Output the [x, y] coordinate of the center of the cell containing the given text.  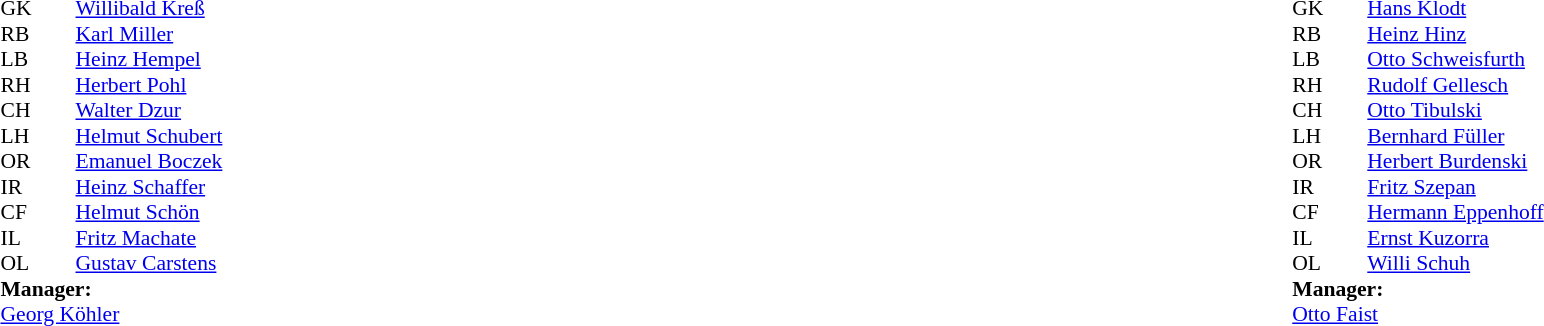
Emanuel Boczek [150, 161]
Helmut Schön [150, 213]
Ernst Kuzorra [1455, 238]
Rudolf Gellesch [1455, 85]
Otto Tibulski [1455, 111]
Hermann Eppenhoff [1455, 213]
Herbert Pohl [150, 85]
Otto Schweisfurth [1455, 59]
Heinz Hinz [1455, 34]
Heinz Schaffer [150, 187]
Gustav Carstens [150, 263]
Herbert Burdenski [1455, 161]
Heinz Hempel [150, 59]
Fritz Szepan [1455, 187]
Helmut Schubert [150, 136]
Karl Miller [150, 34]
Walter Dzur [150, 111]
Fritz Machate [150, 238]
Willi Schuh [1455, 263]
Bernhard Füller [1455, 136]
